Scan for the cell matching the given text and deliver its (X, Y) coordinate at center. 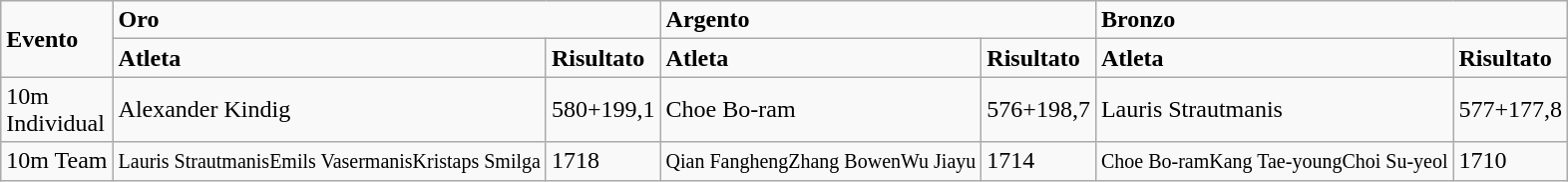
Alexander Kindig (329, 110)
10m Team (57, 161)
Lauris StrautmanisEmils VasermanisKristaps Smilga (329, 161)
577+177,8 (1510, 110)
1718 (602, 161)
Choe Bo-ram (821, 110)
576+198,7 (1039, 110)
Oro (387, 20)
Choe Bo-ramKang Tae-youngChoi Su-yeol (1275, 161)
1714 (1039, 161)
Qian FanghengZhang BowenWu Jiayu (821, 161)
1710 (1510, 161)
Bronzo (1331, 20)
10mIndividual (57, 110)
580+199,1 (602, 110)
Lauris Strautmanis (1275, 110)
Evento (57, 39)
Argento (878, 20)
